Search for the cell housing the specified text and yield its (X, Y) center coordinate. 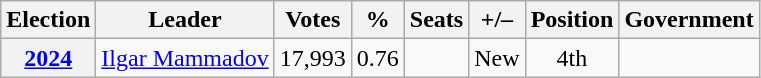
0.76 (378, 58)
Ilgar Mammadov (185, 58)
New (497, 58)
Leader (185, 20)
4th (572, 58)
% (378, 20)
17,993 (312, 58)
+/– (497, 20)
Government (689, 20)
Election (48, 20)
2024 (48, 58)
Votes (312, 20)
Seats (436, 20)
Position (572, 20)
